Capture the cell that displays the provided text and extract its (x, y) central coordinate. 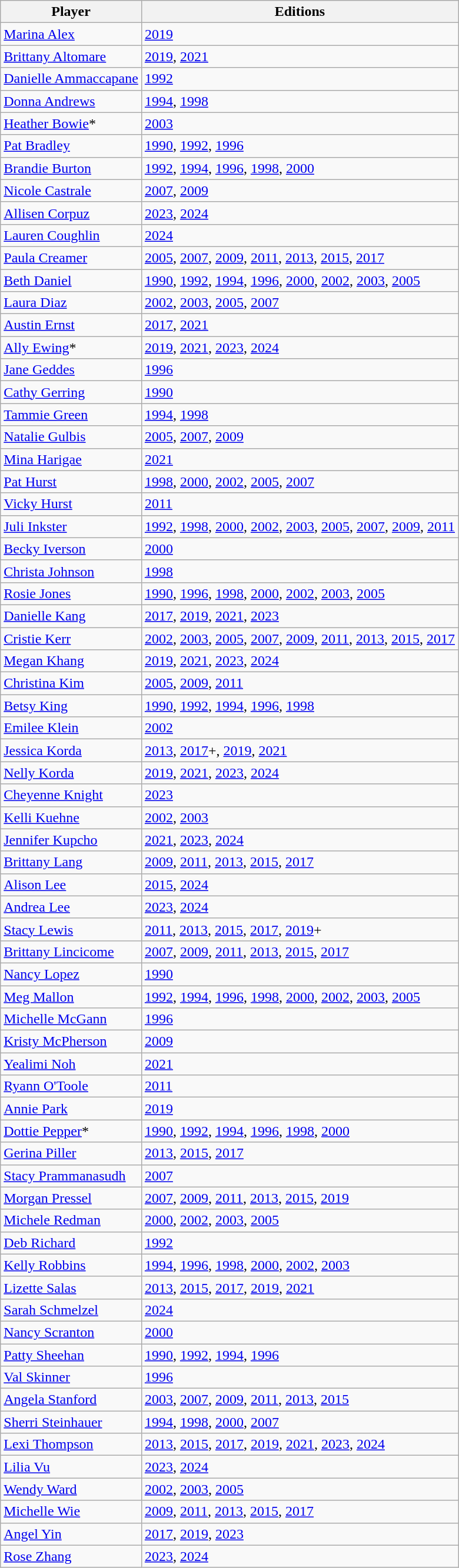
2019, 2021 (300, 56)
2007, 2009, 2011, 2013, 2015, 2017 (300, 952)
2002, 2003, 2005, 2007, 2009, 2011, 2013, 2015, 2017 (300, 638)
Heather Bowie* (71, 124)
1998 (300, 571)
Angela Stanford (71, 1400)
Sherri Steinhauer (71, 1422)
Nancy Lopez (71, 974)
2003 (300, 124)
Tammie Green (71, 415)
2005, 2007, 2009 (300, 437)
2002, 2003 (300, 818)
2013, 2015, 2017, 2019, 2021 (300, 1287)
Cheyenne Knight (71, 795)
Beth Daniel (71, 281)
Natalie Gulbis (71, 437)
Lilia Vu (71, 1467)
2017, 2021 (300, 325)
Betsy King (71, 706)
Gerina Piller (71, 1153)
2013, 2017+, 2019, 2021 (300, 750)
1990, 1996, 1998, 2000, 2002, 2003, 2005 (300, 593)
Danielle Ammaccapane (71, 79)
Vicky Hurst (71, 504)
Angel Yin (71, 1534)
Allisen Corpuz (71, 213)
Austin Ernst (71, 325)
1994, 1998, 2000, 2007 (300, 1422)
2005, 2007, 2009, 2011, 2013, 2015, 2017 (300, 258)
Pat Hurst (71, 482)
Nelly Korda (71, 773)
Christina Kim (71, 683)
2011, 2013, 2015, 2017, 2019+ (300, 929)
2005, 2009, 2011 (300, 683)
2017, 2019, 2023 (300, 1534)
Meg Mallon (71, 997)
2003, 2007, 2009, 2011, 2013, 2015 (300, 1400)
Alison Lee (71, 885)
1992, 1994, 1996, 1998, 2000 (300, 168)
Editions (300, 12)
Mina Harigae (71, 459)
Brittany Altomare (71, 56)
2009 (300, 1042)
Stacy Lewis (71, 929)
Kristy McPherson (71, 1042)
Laura Diaz (71, 303)
Morgan Pressel (71, 1198)
2002 (300, 728)
Danielle Kang (71, 616)
Marina Alex (71, 34)
1992, 1994, 1996, 1998, 2000, 2002, 2003, 2005 (300, 997)
2007, 2009 (300, 191)
Lizette Salas (71, 1287)
2013, 2015, 2017 (300, 1153)
Player (71, 12)
1990, 1992, 1994, 1996 (300, 1355)
Kelli Kuehne (71, 818)
2007 (300, 1176)
1990, 1992, 1994, 1996, 1998, 2000 (300, 1131)
Jennifer Kupcho (71, 840)
Michelle Wie (71, 1512)
Jane Geddes (71, 370)
Cathy Gerring (71, 392)
2017, 2019, 2021, 2023 (300, 616)
2023 (300, 795)
Jessica Korda (71, 750)
Andrea Lee (71, 907)
2021, 2023, 2024 (300, 840)
Kelly Robbins (71, 1265)
1990, 1992, 1996 (300, 146)
2015, 2024 (300, 885)
Ryann O'Toole (71, 1086)
Juli Inkster (71, 526)
Michele Redman (71, 1220)
2013, 2015, 2017, 2019, 2021, 2023, 2024 (300, 1444)
Michelle McGann (71, 1019)
Annie Park (71, 1109)
Val Skinner (71, 1377)
Deb Richard (71, 1243)
Cristie Kerr (71, 638)
Sarah Schmelzel (71, 1310)
Donna Andrews (71, 101)
Yealimi Noh (71, 1064)
Christa Johnson (71, 571)
Ally Ewing* (71, 348)
Pat Bradley (71, 146)
Becky Iverson (71, 549)
Patty Sheehan (71, 1355)
Dottie Pepper* (71, 1131)
Lauren Coughlin (71, 235)
Brittany Lincicome (71, 952)
2000, 2002, 2003, 2005 (300, 1220)
Megan Khang (71, 661)
1994, 1996, 1998, 2000, 2002, 2003 (300, 1265)
Paula Creamer (71, 258)
Nicole Castrale (71, 191)
2007, 2009, 2011, 2013, 2015, 2019 (300, 1198)
1998, 2000, 2002, 2005, 2007 (300, 482)
Wendy Ward (71, 1489)
Brandie Burton (71, 168)
Stacy Prammanasudh (71, 1176)
Rose Zhang (71, 1556)
Brittany Lang (71, 862)
Emilee Klein (71, 728)
2002, 2003, 2005 (300, 1489)
Nancy Scranton (71, 1332)
1990, 1992, 1994, 1996, 1998 (300, 706)
1992, 1998, 2000, 2002, 2003, 2005, 2007, 2009, 2011 (300, 526)
1990, 1992, 1994, 1996, 2000, 2002, 2003, 2005 (300, 281)
Rosie Jones (71, 593)
Lexi Thompson (71, 1444)
2002, 2003, 2005, 2007 (300, 303)
